Find where the given text appears and provide that cell's center as [x, y] coordinate. 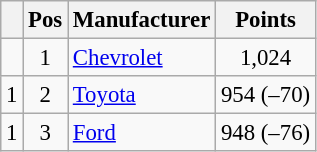
Ford [142, 133]
1,024 [266, 58]
948 (–76) [266, 133]
Chevrolet [142, 58]
2 [46, 95]
Toyota [142, 95]
Manufacturer [142, 20]
954 (–70) [266, 95]
Pos [46, 20]
Points [266, 20]
3 [46, 133]
